Search for the cell housing the specified text and yield its [x, y] center coordinate. 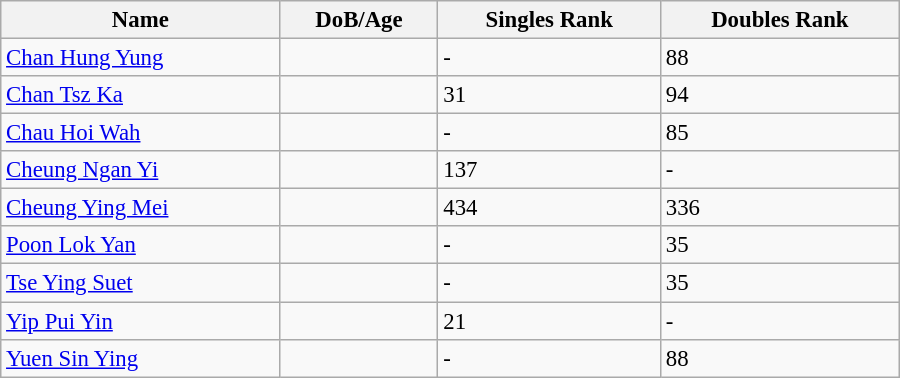
Singles Rank [549, 20]
Tse Ying Suet [140, 283]
Cheung Ying Mei [140, 208]
Chan Hung Yung [140, 58]
137 [549, 170]
Cheung Ngan Yi [140, 170]
434 [549, 208]
21 [549, 321]
Chan Tsz Ka [140, 95]
94 [780, 95]
336 [780, 208]
DoB/Age [359, 20]
Yuen Sin Ying [140, 358]
Yip Pui Yin [140, 321]
31 [549, 95]
Name [140, 20]
Poon Lok Yan [140, 245]
85 [780, 133]
Chau Hoi Wah [140, 133]
Doubles Rank [780, 20]
